Detect which cell encompasses the target text, then output its [X, Y] center coordinate. 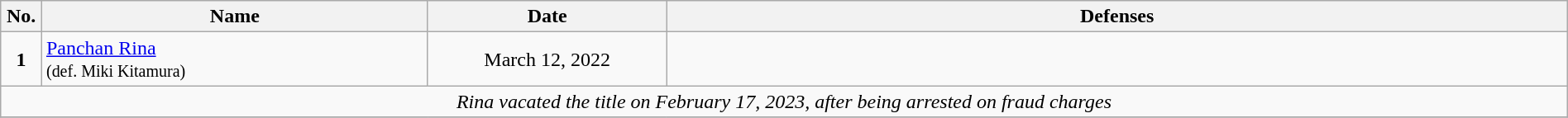
Panchan Rina (def. Miki Kitamura) [235, 59]
No. [22, 17]
March 12, 2022 [547, 59]
Name [235, 17]
Date [547, 17]
Rina vacated the title on February 17, 2023, after being arrested on fraud charges [784, 101]
1 [22, 59]
Defenses [1116, 17]
